For the text-containing cell, return its midpoint in (x, y) coordinate format. 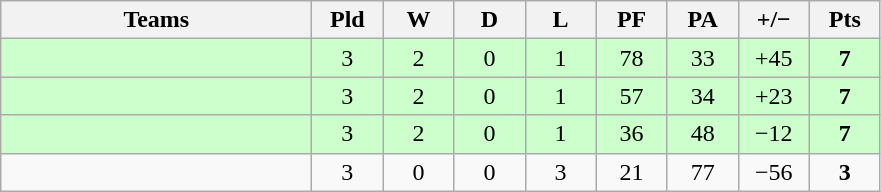
Pld (348, 20)
48 (702, 134)
−56 (774, 172)
78 (632, 58)
Teams (156, 20)
−12 (774, 134)
W (418, 20)
D (490, 20)
Pts (844, 20)
21 (632, 172)
34 (702, 96)
57 (632, 96)
+45 (774, 58)
33 (702, 58)
PF (632, 20)
77 (702, 172)
PA (702, 20)
+/− (774, 20)
+23 (774, 96)
L (560, 20)
36 (632, 134)
